Search for the cell housing the specified text and yield its [x, y] center coordinate. 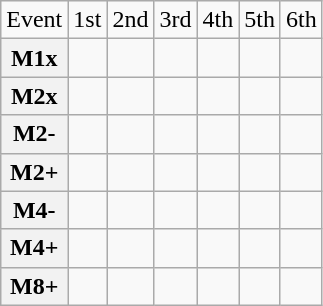
M2+ [34, 172]
Event [34, 20]
4th [218, 20]
2nd [130, 20]
6th [301, 20]
M2- [34, 134]
3rd [176, 20]
1st [88, 20]
M2x [34, 96]
M8+ [34, 286]
5th [260, 20]
M1x [34, 58]
M4- [34, 210]
M4+ [34, 248]
